Search for the cell housing the specified text and yield its [x, y] center coordinate. 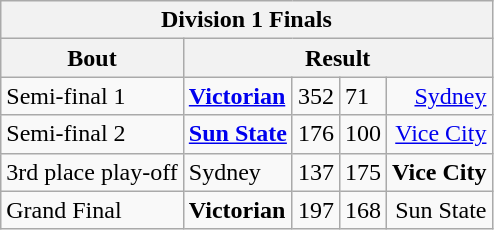
352 [316, 96]
Bout [92, 58]
175 [362, 172]
Semi-final 2 [92, 134]
71 [362, 96]
168 [362, 210]
176 [316, 134]
100 [362, 134]
197 [316, 210]
137 [316, 172]
3rd place play-off [92, 172]
Division 1 Finals [246, 20]
Result [338, 58]
Semi-final 1 [92, 96]
Grand Final [92, 210]
